Provide the [X, Y] coordinate of the cell's center where the given text is located.  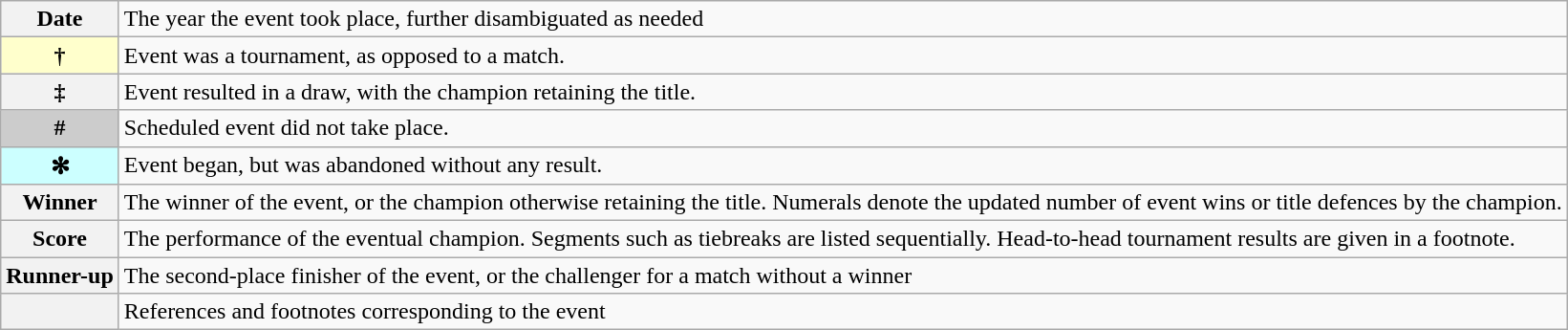
Event began, but was abandoned without any result. [843, 165]
Score [60, 239]
Date [60, 19]
Scheduled event did not take place. [843, 128]
# [60, 128]
The second-place finisher of the event, or the challenger for a match without a winner [843, 275]
Runner-up [60, 275]
Event was a tournament, as opposed to a match. [843, 55]
‡ [60, 92]
References and footnotes corresponding to the event [843, 312]
✻ [60, 165]
Event resulted in a draw, with the champion retaining the title. [843, 92]
Winner [60, 203]
The year the event took place, further disambiguated as needed [843, 19]
† [60, 55]
